Determine the [X, Y] coordinate at the center of the cell enclosing the given text.  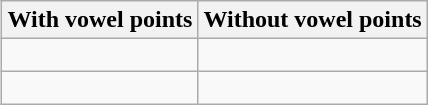
Without vowel points [312, 20]
With vowel points [100, 20]
